Return the (x, y) coordinate for the center point of the cell that contains the specified text.  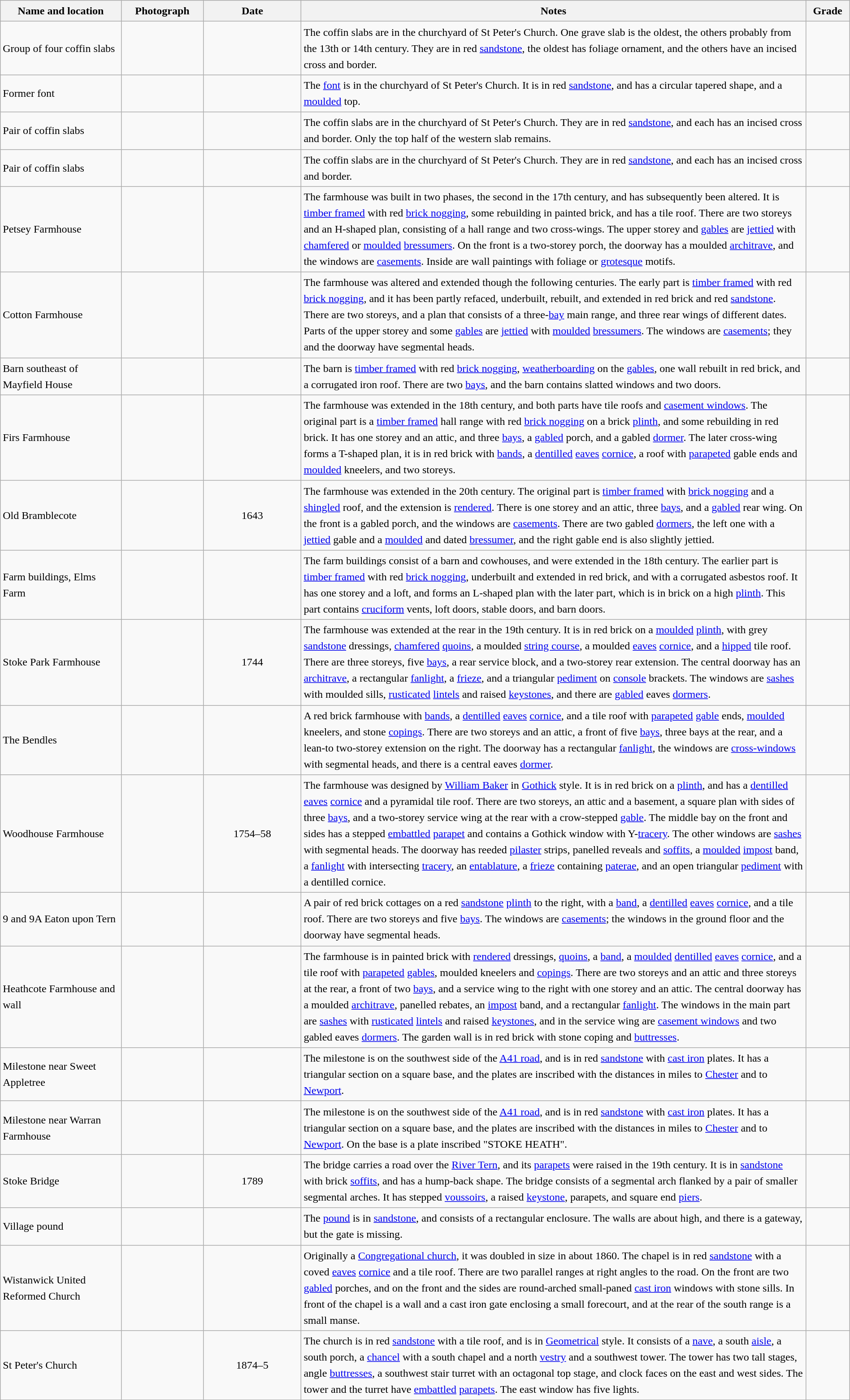
Notes (553, 11)
Barn southeast of Mayfield House (61, 376)
Former font (61, 93)
1643 (252, 515)
The font is in the churchyard of St Peter's Church. It is in red sandstone, and has a circular tapered shape, and a moulded top. (553, 93)
Grade (828, 11)
The Bendles (61, 740)
The pound is in sandstone, and consists of a rectangular enclosure. The walls are about high, and there is a gateway, but the gate is missing. (553, 1226)
St Peter's Church (61, 1365)
The coffin slabs are in the churchyard of St Peter's Church. They are in red sandstone, and each has an incised cross and border. (553, 168)
9 and 9A Eaton upon Tern (61, 920)
Firs Farmhouse (61, 437)
Milestone near Warran Farmhouse (61, 1128)
Stoke Park Farmhouse (61, 662)
Petsey Farmhouse (61, 229)
1754–58 (252, 834)
Wistanwick United Reformed Church (61, 1288)
Date (252, 11)
1744 (252, 662)
Heathcote Farmhouse and wall (61, 997)
1789 (252, 1181)
Old Bramblecote (61, 515)
Group of four coffin slabs (61, 48)
Milestone near Sweet Appletree (61, 1075)
1874–5 (252, 1365)
Village pound (61, 1226)
Farm buildings, Elms Farm (61, 584)
Photograph (162, 11)
Cotton Farmhouse (61, 315)
Woodhouse Farmhouse (61, 834)
Name and location (61, 11)
Stoke Bridge (61, 1181)
